Find where the given text appears and provide that cell's center as [x, y] coordinate. 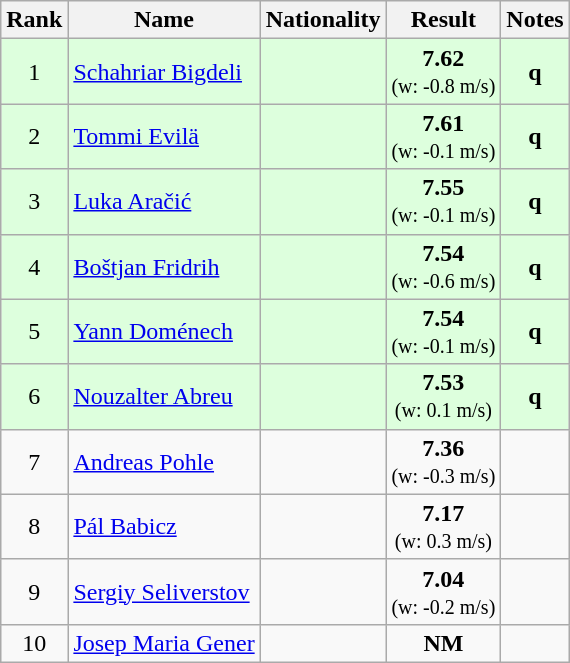
Sergiy Seliverstov [164, 592]
7.61(w: -0.1 m/s) [444, 136]
1 [34, 72]
Nouzalter Abreu [164, 396]
Result [444, 20]
NM [444, 643]
Name [164, 20]
5 [34, 332]
2 [34, 136]
10 [34, 643]
7.36(w: -0.3 m/s) [444, 462]
Boštjan Fridrih [164, 266]
Notes [535, 20]
Rank [34, 20]
8 [34, 526]
Pál Babicz [164, 526]
Schahriar Bigdeli [164, 72]
9 [34, 592]
7.04(w: -0.2 m/s) [444, 592]
Nationality [323, 20]
Andreas Pohle [164, 462]
7.54(w: -0.6 m/s) [444, 266]
Yann Doménech [164, 332]
Josep Maria Gener [164, 643]
7.54(w: -0.1 m/s) [444, 332]
7.17(w: 0.3 m/s) [444, 526]
Tommi Evilä [164, 136]
6 [34, 396]
7.55(w: -0.1 m/s) [444, 202]
7.53(w: 0.1 m/s) [444, 396]
7 [34, 462]
3 [34, 202]
4 [34, 266]
Luka Aračić [164, 202]
7.62(w: -0.8 m/s) [444, 72]
